Return (X, Y) of the center of cell containing provided text 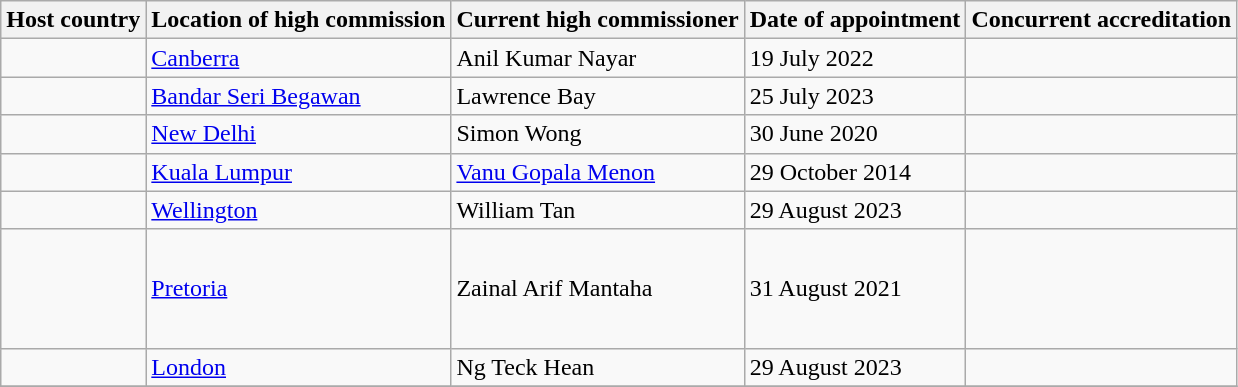
Ng Teck Hean (598, 367)
Simon Wong (598, 134)
Host country (74, 20)
Canberra (298, 58)
Concurrent accreditation (1102, 20)
Wellington (298, 210)
Location of high commission (298, 20)
31 August 2021 (855, 288)
Kuala Lumpur (298, 172)
Bandar Seri Begawan (298, 96)
Anil Kumar Nayar (598, 58)
19 July 2022 (855, 58)
25 July 2023 (855, 96)
Vanu Gopala Menon (598, 172)
Zainal Arif Mantaha (598, 288)
Pretoria (298, 288)
Lawrence Bay (598, 96)
London (298, 367)
30 June 2020 (855, 134)
29 October 2014 (855, 172)
Date of appointment (855, 20)
Current high commissioner (598, 20)
William Tan (598, 210)
New Delhi (298, 134)
